Determine the [X, Y] coordinate at the center of the cell enclosing the given text.  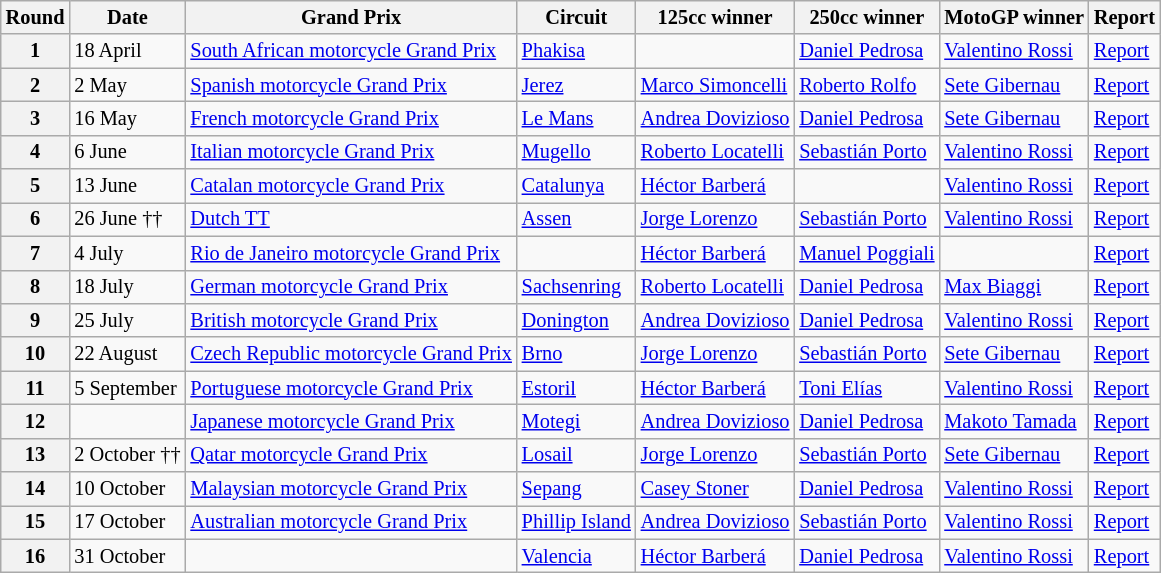
Japanese motorcycle Grand Prix [350, 421]
Czech Republic motorcycle Grand Prix [350, 354]
2 May [127, 85]
Grand Prix [350, 17]
26 June †† [127, 219]
Donington [576, 320]
British motorcycle Grand Prix [350, 320]
1 [36, 51]
16 [36, 556]
Valencia [576, 556]
Qatar motorcycle Grand Prix [350, 455]
10 October [127, 489]
13 [36, 455]
Mugello [576, 152]
125cc winner [716, 17]
5 September [127, 388]
18 April [127, 51]
French motorcycle Grand Prix [350, 118]
13 June [127, 186]
Marco Simoncelli [716, 85]
Phillip Island [576, 522]
Brno [576, 354]
11 [36, 388]
German motorcycle Grand Prix [350, 287]
22 August [127, 354]
25 July [127, 320]
2 October †† [127, 455]
Italian motorcycle Grand Prix [350, 152]
Roberto Rolfo [866, 85]
14 [36, 489]
Casey Stoner [716, 489]
2 [36, 85]
Phakisa [576, 51]
31 October [127, 556]
Losail [576, 455]
16 May [127, 118]
Spanish motorcycle Grand Prix [350, 85]
10 [36, 354]
4 [36, 152]
Estoril [576, 388]
5 [36, 186]
7 [36, 253]
Australian motorcycle Grand Prix [350, 522]
Date [127, 17]
Malaysian motorcycle Grand Prix [350, 489]
Jerez [576, 85]
Le Mans [576, 118]
Catalunya [576, 186]
18 July [127, 287]
Toni Elías [866, 388]
Sachsenring [576, 287]
Motegi [576, 421]
3 [36, 118]
6 June [127, 152]
Catalan motorcycle Grand Prix [350, 186]
Assen [576, 219]
12 [36, 421]
250cc winner [866, 17]
MotoGP winner [1014, 17]
17 October [127, 522]
Sepang [576, 489]
Round [36, 17]
South African motorcycle Grand Prix [350, 51]
Dutch TT [350, 219]
Rio de Janeiro motorcycle Grand Prix [350, 253]
9 [36, 320]
Manuel Poggiali [866, 253]
Max Biaggi [1014, 287]
6 [36, 219]
Portuguese motorcycle Grand Prix [350, 388]
8 [36, 287]
4 July [127, 253]
Circuit [576, 17]
15 [36, 522]
Makoto Tamada [1014, 421]
